Search for the cell housing the specified text and yield its [X, Y] center coordinate. 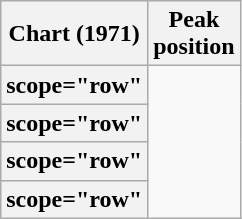
Chart (1971) [74, 34]
Peakposition [194, 34]
